Detect which cell encompasses the target text, then output its [X, Y] center coordinate. 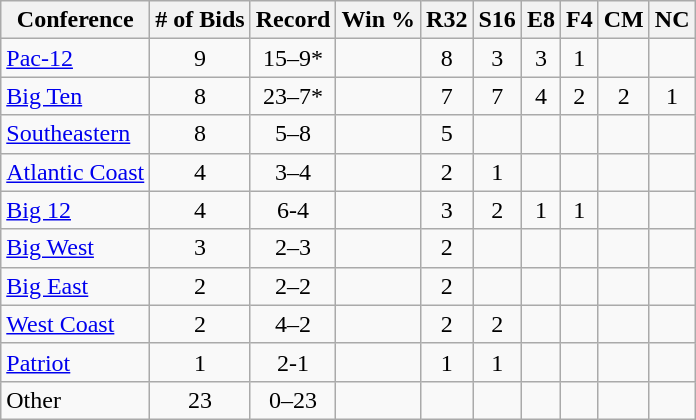
F4 [579, 20]
Patriot [76, 362]
2–3 [293, 248]
2-1 [293, 362]
E8 [540, 20]
9 [200, 58]
6-4 [293, 210]
Big Ten [76, 96]
Win % [378, 20]
4–2 [293, 324]
Conference [76, 20]
# of Bids [200, 20]
23 [200, 400]
5 [447, 134]
Other [76, 400]
Record [293, 20]
2–2 [293, 286]
Big 12 [76, 210]
23–7* [293, 96]
NC [672, 20]
15–9* [293, 58]
Big East [76, 286]
West Coast [76, 324]
R32 [447, 20]
0–23 [293, 400]
Southeastern [76, 134]
CM [624, 20]
5–8 [293, 134]
Atlantic Coast [76, 172]
S16 [497, 20]
Big West [76, 248]
3–4 [293, 172]
Pac-12 [76, 58]
